Find where the given text appears and provide that cell's center as (x, y) coordinate. 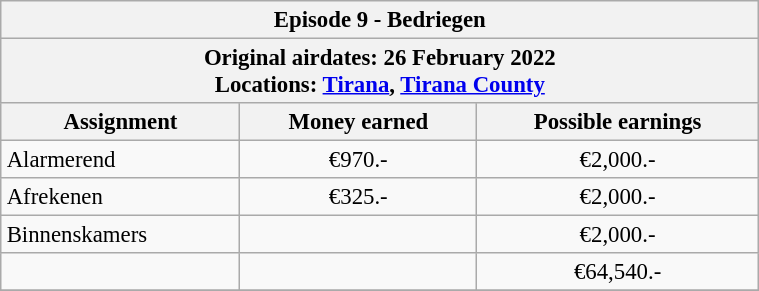
Afrekenen (120, 197)
Possible earnings (618, 122)
Money earned (358, 122)
€970.- (358, 160)
Assignment (120, 122)
Binnenskamers (120, 235)
€325.- (358, 197)
€64,540.- (618, 272)
Episode 9 - Bedriegen (380, 20)
Original airdates: 26 February 2022Locations: Tirana, Tirana County (380, 70)
Alarmerend (120, 160)
